Provide the [X, Y] coordinate of the cell's center where the given text is located.  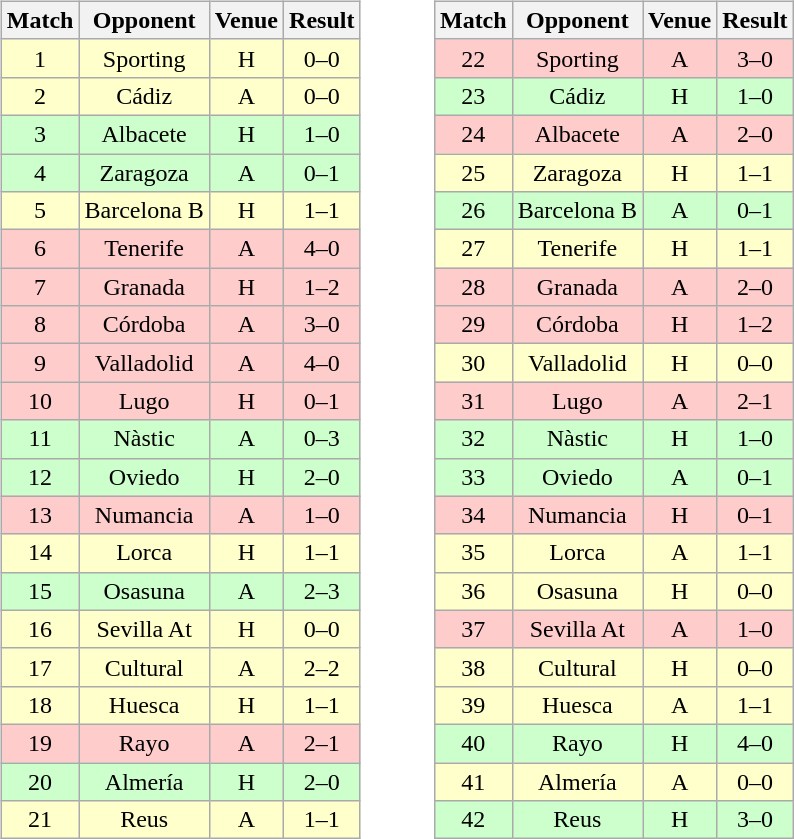
22 [473, 58]
0–3 [322, 439]
2–2 [322, 667]
20 [40, 781]
6 [40, 249]
24 [473, 134]
28 [473, 287]
25 [473, 173]
27 [473, 249]
40 [473, 743]
17 [40, 667]
8 [40, 325]
3 [40, 134]
5 [40, 211]
36 [473, 591]
13 [40, 515]
19 [40, 743]
42 [473, 820]
10 [40, 401]
21 [40, 820]
29 [473, 325]
14 [40, 553]
1 [40, 58]
33 [473, 477]
26 [473, 211]
30 [473, 363]
7 [40, 287]
37 [473, 629]
9 [40, 363]
4 [40, 173]
18 [40, 705]
35 [473, 553]
41 [473, 781]
15 [40, 591]
39 [473, 705]
34 [473, 515]
32 [473, 439]
16 [40, 629]
23 [473, 96]
11 [40, 439]
31 [473, 401]
12 [40, 477]
38 [473, 667]
2 [40, 96]
2–3 [322, 591]
